Return [X, Y] of the center of cell containing provided text 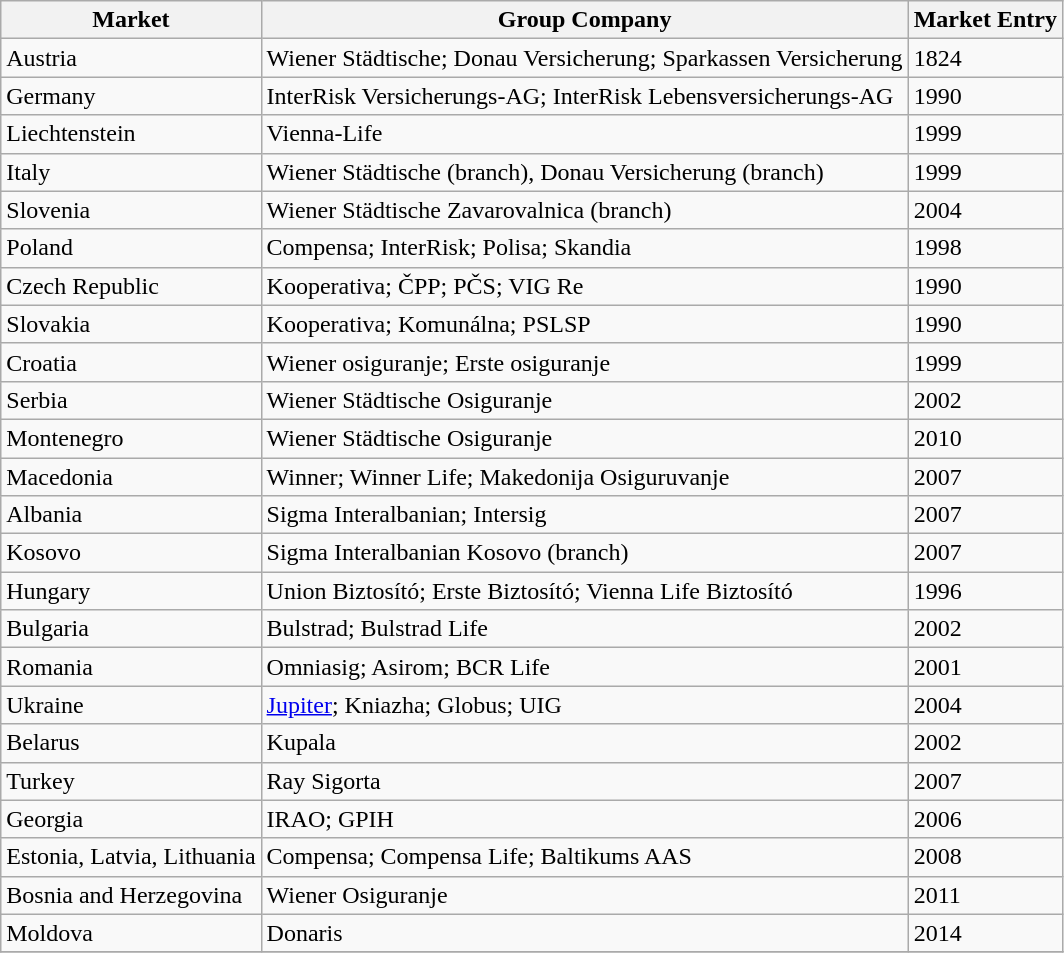
InterRisk Versicherungs-AG; InterRisk Lebensversicherungs-AG [584, 96]
Macedonia [131, 477]
Poland [131, 248]
Sigma Interalbanian Kosovo (branch) [584, 553]
Market [131, 20]
1998 [985, 248]
Wiener Städtische Zavarovalnica (branch) [584, 210]
2014 [985, 933]
Wiener Städtische; Donau Versicherung; Sparkassen Versicherung [584, 58]
Czech Republic [131, 286]
Austria [131, 58]
Compensa; Compensa Life; Baltikums AAS [584, 857]
Germany [131, 96]
2001 [985, 667]
Montenegro [131, 438]
Ukraine [131, 705]
Georgia [131, 819]
2006 [985, 819]
2011 [985, 895]
Turkey [131, 781]
Croatia [131, 362]
Romania [131, 667]
Slovakia [131, 324]
Kosovo [131, 553]
IRAO; GPIH [584, 819]
Winner; Winner Life; Makedonija Osiguruvanje [584, 477]
Albania [131, 515]
Omniasig; Asirom; BCR Life [584, 667]
Market Entry [985, 20]
Union Biztosító; Erste Biztosító; Vienna Life Biztosító [584, 591]
Wiener Städtische (branch), Donau Versicherung (branch) [584, 172]
Ray Sigorta [584, 781]
Slovenia [131, 210]
Moldova [131, 933]
Wiener osiguranje; Erste osiguranje [584, 362]
Donaris [584, 933]
Liechtenstein [131, 134]
Bulstrad; Bulstrad Life [584, 629]
Italy [131, 172]
Kupala [584, 743]
Hungary [131, 591]
Group Company [584, 20]
Vienna-Life [584, 134]
Compensa; InterRisk; Polisa; Skandia [584, 248]
2010 [985, 438]
Kooperativa; ČPP; PČS; VIG Re [584, 286]
Belarus [131, 743]
1996 [985, 591]
1824 [985, 58]
Sigma Interalbanian; Intersig [584, 515]
Estonia, Latvia, Lithuania [131, 857]
Bosnia and Herzegovina [131, 895]
Serbia [131, 400]
2008 [985, 857]
Jupiter; Kniazha; Globus; UIG [584, 705]
Bulgaria [131, 629]
Wiener Osiguranje [584, 895]
Kooperativa; Komunálna; PSLSP [584, 324]
